Return the (X, Y) coordinate for the center point of the cell that contains the specified text.  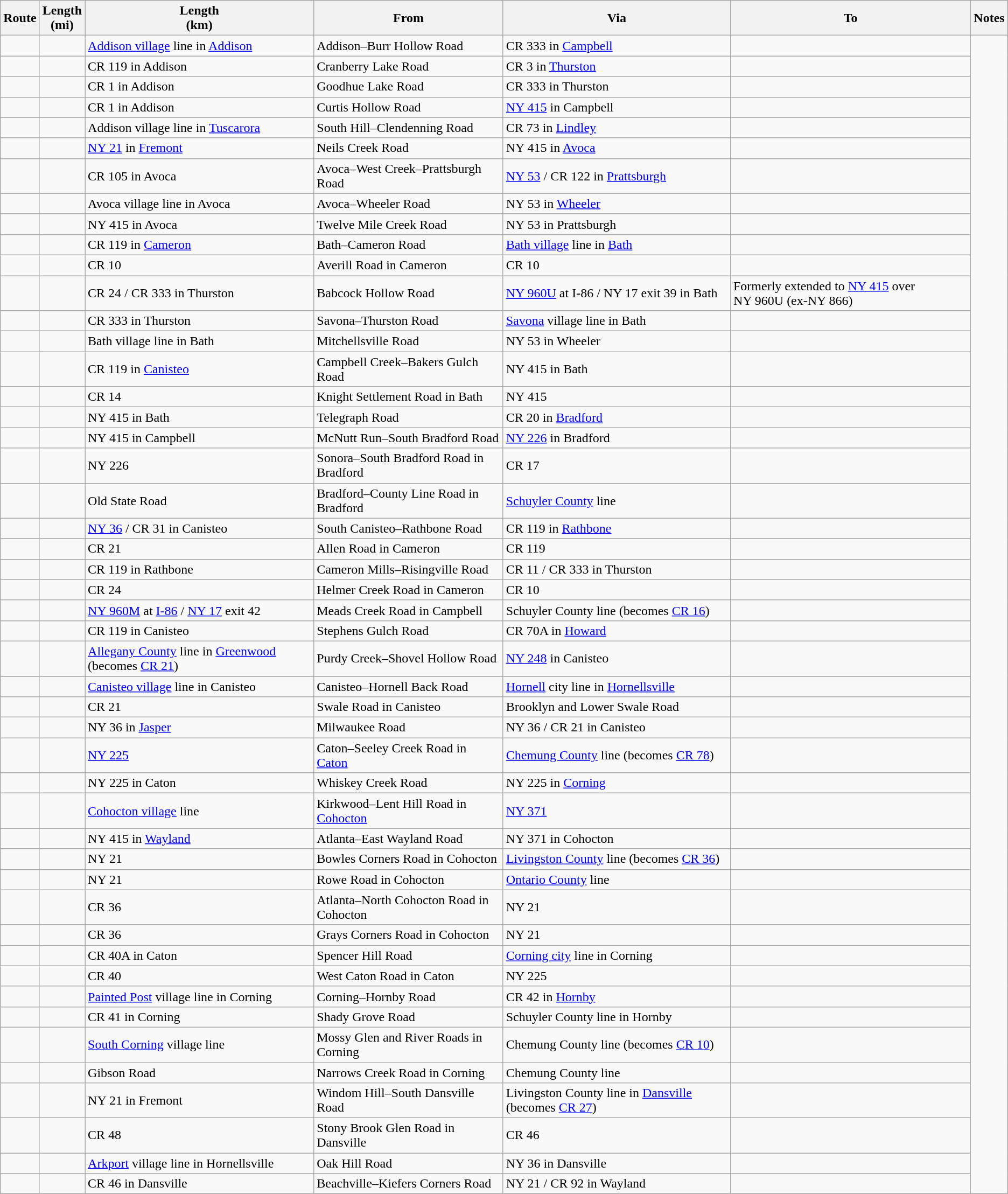
South Hill–Clendenning Road (408, 128)
Schuyler County line (becomes CR 16) (617, 610)
Route (20, 18)
CR 119 in Cameron (199, 245)
Oak Hill Road (408, 1163)
CR 73 in Lindley (617, 128)
Averill Road in Cameron (408, 265)
Campbell Creek–Bakers Gulch Road (408, 369)
CR 119 in Addison (199, 66)
Avoca–West Creek–Prattsburgh Road (408, 176)
Arkport village line in Hornellsville (199, 1163)
Schuyler County line (617, 501)
CR 24 (199, 590)
Corning–Hornby Road (408, 996)
Whiskey Creek Road (408, 783)
NY 36 in Dansville (617, 1163)
Bowles Corners Road in Cohocton (408, 859)
Goodhue Lake Road (408, 87)
Avoca village line in Avoca (199, 204)
CR 24 / CR 333 in Thurston (199, 293)
To (850, 18)
Chemung County line (becomes CR 78) (617, 755)
Cohocton village line (199, 811)
Chemung County line (becomes CR 10) (617, 1045)
NY 21 / CR 92 in Wayland (617, 1184)
Addison village line in Addison (199, 46)
Schuyler County line in Hornby (617, 1017)
NY 225 in Caton (199, 783)
Shady Grove Road (408, 1017)
NY 415 in Wayland (199, 839)
Meads Creek Road in Campbell (408, 610)
Twelve Mile Creek Road (408, 224)
Canisteo village line in Canisteo (199, 687)
Neils Creek Road (408, 148)
Grays Corners Road in Cohocton (408, 935)
CR 40A in Caton (199, 955)
NY 226 in Bradford (617, 438)
Beachville–Kiefers Corners Road (408, 1184)
Addison–Burr Hollow Road (408, 46)
Windom Hill–South Dansville Road (408, 1101)
CR 42 in Hornby (617, 996)
Mossy Glen and River Roads in Corning (408, 1045)
Cranberry Lake Road (408, 66)
Chemung County line (617, 1072)
Livingston County line (becomes CR 36) (617, 859)
Cameron Mills–Risingville Road (408, 569)
CR 105 in Avoca (199, 176)
NY 226 (199, 465)
Caton–Seeley Creek Road in Caton (408, 755)
Savona–Thurston Road (408, 321)
NY 225 in Corning (617, 783)
CR 40 (199, 976)
Swale Road in Canisteo (408, 707)
Allegany County line in Greenwood (becomes CR 21) (199, 658)
NY 960M at I-86 / NY 17 exit 42 (199, 610)
NY 371 in Cohocton (617, 839)
Knight Settlement Road in Bath (408, 397)
NY 36 / CR 21 in Canisteo (617, 728)
Hornell city line in Hornellsville (617, 687)
Old State Road (199, 501)
NY 960U at I-86 / NY 17 exit 39 in Bath (617, 293)
South Corning village line (199, 1045)
South Canisteo–Rathbone Road (408, 528)
Length(mi) (62, 18)
Canisteo–Hornell Back Road (408, 687)
Allen Road in Cameron (408, 549)
CR 333 in Campbell (617, 46)
CR 46 (617, 1135)
CR 46 in Dansville (199, 1184)
NY 53 / CR 122 in Prattsburgh (617, 176)
Addison village line in Tuscarora (199, 128)
Length(km) (199, 18)
Milwaukee Road (408, 728)
Ontario County line (617, 879)
Atlanta–East Wayland Road (408, 839)
NY 53 in Prattsburgh (617, 224)
Babcock Hollow Road (408, 293)
Brooklyn and Lower Swale Road (617, 707)
CR 11 / CR 333 in Thurston (617, 569)
West Caton Road in Caton (408, 976)
NY 415 (617, 397)
NY 36 / CR 31 in Canisteo (199, 528)
Kirkwood–Lent Hill Road in Cohocton (408, 811)
Via (617, 18)
Painted Post village line in Corning (199, 996)
Formerly extended to NY 415 over NY 960U (ex-NY 866) (850, 293)
NY 36 in Jasper (199, 728)
Avoca–Wheeler Road (408, 204)
CR 70A in Howard (617, 631)
Stephens Gulch Road (408, 631)
Bradford–County Line Road in Bradford (408, 501)
Rowe Road in Cohocton (408, 879)
Stony Brook Glen Road in Dansville (408, 1135)
Bath–Cameron Road (408, 245)
Narrows Creek Road in Corning (408, 1072)
CR 20 in Bradford (617, 417)
Purdy Creek–Shovel Hollow Road (408, 658)
CR 3 in Thurston (617, 66)
CR 48 (199, 1135)
Atlanta–North Cohocton Road in Cohocton (408, 907)
Mitchellsville Road (408, 341)
NY 371 (617, 811)
McNutt Run–South Bradford Road (408, 438)
Spencer Hill Road (408, 955)
NY 248 in Canisteo (617, 658)
Telegraph Road (408, 417)
CR 14 (199, 397)
Savona village line in Bath (617, 321)
Sonora–South Bradford Road in Bradford (408, 465)
Curtis Hollow Road (408, 107)
CR 119 (617, 549)
Gibson Road (199, 1072)
CR 41 in Corning (199, 1017)
From (408, 18)
CR 17 (617, 465)
Helmer Creek Road in Cameron (408, 590)
Corning city line in Corning (617, 955)
Notes (989, 18)
Livingston County line in Dansville (becomes CR 27) (617, 1101)
